Provide the (X, Y) coordinate of the cell's center where the given text is located.  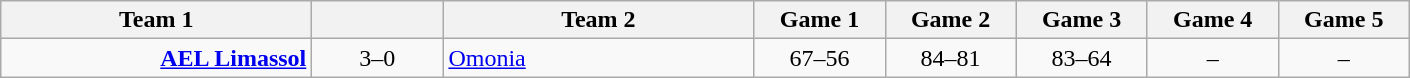
Game 2 (950, 20)
Team 1 (156, 20)
Omonia (598, 58)
Game 1 (820, 20)
3–0 (378, 58)
67–56 (820, 58)
Team 2 (598, 20)
Game 3 (1082, 20)
83–64 (1082, 58)
Game 4 (1212, 20)
84–81 (950, 58)
AEL Limassol (156, 58)
Game 5 (1344, 20)
